Return the [x, y] coordinate for the center point of the cell that contains the specified text.  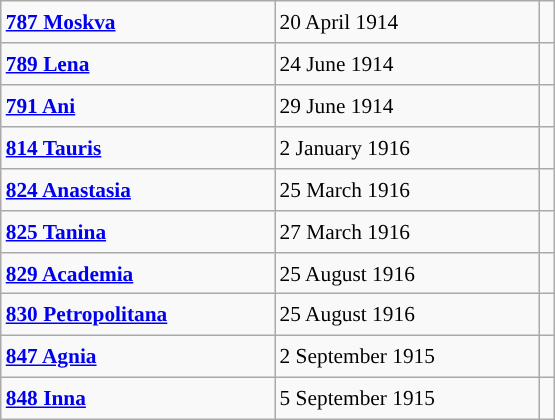
29 June 1914 [407, 106]
824 Anastasia [138, 189]
20 April 1914 [407, 22]
825 Tanina [138, 231]
848 Inna [138, 399]
2 January 1916 [407, 148]
787 Moskva [138, 22]
814 Tauris [138, 148]
830 Petropolitana [138, 315]
829 Academia [138, 273]
27 March 1916 [407, 231]
847 Agnia [138, 357]
5 September 1915 [407, 399]
2 September 1915 [407, 357]
789 Lena [138, 64]
25 March 1916 [407, 189]
24 June 1914 [407, 64]
791 Ani [138, 106]
